From the cell containing the given text, extract its center point as (x, y) coordinate. 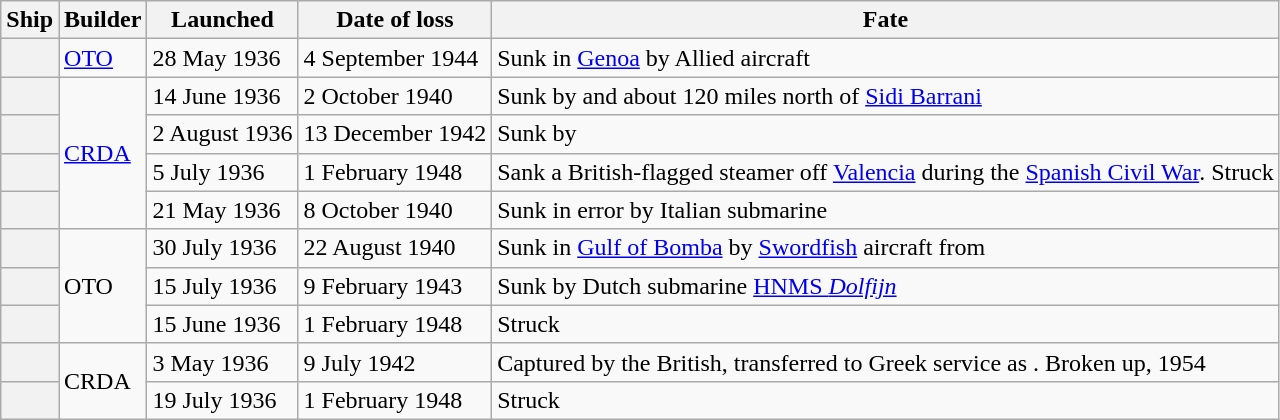
15 July 1936 (222, 286)
Launched (222, 20)
4 September 1944 (395, 58)
Sunk in Genoa by Allied aircraft (886, 58)
Date of loss (395, 20)
Sunk by Dutch submarine HNMS Dolfijn (886, 286)
15 June 1936 (222, 324)
30 July 1936 (222, 248)
Sunk in Gulf of Bomba by Swordfish aircraft from (886, 248)
28 May 1936 (222, 58)
14 June 1936 (222, 96)
2 October 1940 (395, 96)
8 October 1940 (395, 210)
19 July 1936 (222, 400)
21 May 1936 (222, 210)
Fate (886, 20)
Ship (30, 20)
9 July 1942 (395, 362)
9 February 1943 (395, 286)
5 July 1936 (222, 172)
Captured by the British, transferred to Greek service as . Broken up, 1954 (886, 362)
Builder (103, 20)
Sunk by and about 120 miles north of Sidi Barrani (886, 96)
3 May 1936 (222, 362)
22 August 1940 (395, 248)
Sank a British-flagged steamer off Valencia during the Spanish Civil War. Struck (886, 172)
Sunk in error by Italian submarine (886, 210)
13 December 1942 (395, 134)
2 August 1936 (222, 134)
Sunk by (886, 134)
